Determine the [x, y] coordinate at the center of the cell enclosing the given text.  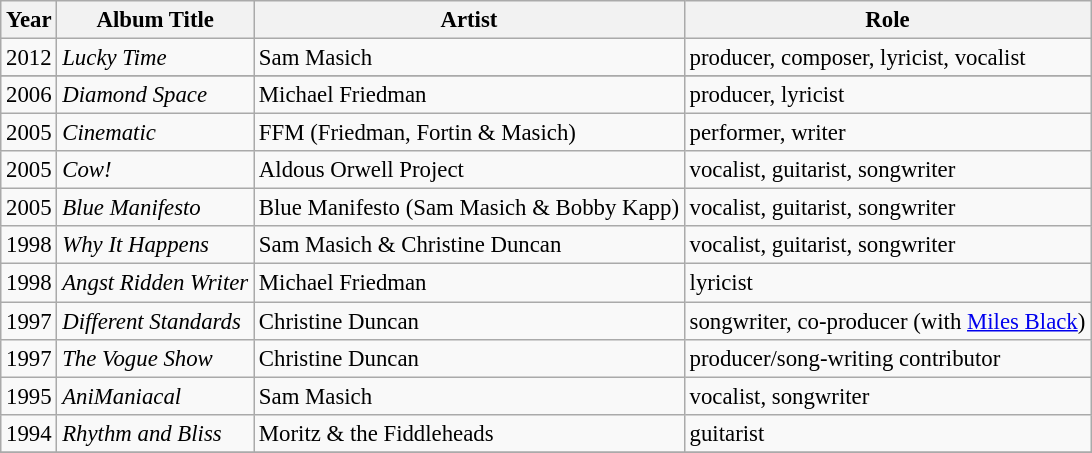
songwriter, co-producer (with Miles Black) [887, 321]
Role [887, 20]
Artist [470, 20]
producer, lyricist [887, 95]
2012 [29, 58]
producer, composer, lyricist, vocalist [887, 58]
1995 [29, 396]
performer, writer [887, 133]
Cow! [156, 170]
Blue Manifesto [156, 208]
Lucky Time [156, 58]
Different Standards [156, 321]
Rhythm and Bliss [156, 433]
Moritz & the Fiddleheads [470, 433]
producer/song-writing contributor [887, 358]
AniManiacal [156, 396]
1994 [29, 433]
Blue Manifesto (Sam Masich & Bobby Kapp) [470, 208]
vocalist, songwriter [887, 396]
Angst Ridden Writer [156, 283]
The Vogue Show [156, 358]
Diamond Space [156, 95]
Year [29, 20]
Album Title [156, 20]
FFM (Friedman, Fortin & Masich) [470, 133]
lyricist [887, 283]
Cinematic [156, 133]
Sam Masich & Christine Duncan [470, 245]
2006 [29, 95]
guitarist [887, 433]
Why It Happens [156, 245]
Aldous Orwell Project [470, 170]
